Search for the cell housing the specified text and yield its (X, Y) center coordinate. 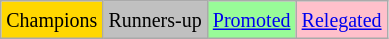
Promoted (252, 20)
Runners-up (155, 20)
Relegated (342, 20)
Champions (52, 20)
